Search for the cell housing the specified text and yield its [X, Y] center coordinate. 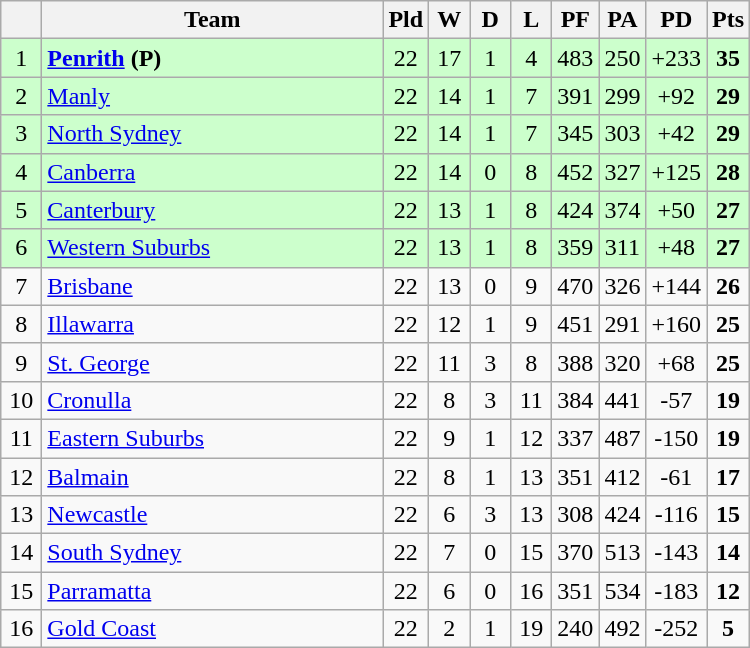
-252 [676, 629]
250 [622, 58]
483 [576, 58]
487 [622, 438]
Eastern Suburbs [212, 438]
Manly [212, 96]
Team [212, 20]
+160 [676, 324]
Brisbane [212, 286]
-57 [676, 400]
374 [622, 210]
337 [576, 438]
St. George [212, 362]
Penrith (P) [212, 58]
South Sydney [212, 553]
384 [576, 400]
311 [622, 248]
513 [622, 553]
492 [622, 629]
Pts [728, 20]
+125 [676, 172]
D [490, 20]
452 [576, 172]
+233 [676, 58]
320 [622, 362]
+48 [676, 248]
L [532, 20]
PD [676, 20]
Pld [406, 20]
299 [622, 96]
Parramatta [212, 591]
291 [622, 324]
North Sydney [212, 134]
345 [576, 134]
303 [622, 134]
412 [622, 477]
+42 [676, 134]
-150 [676, 438]
Newcastle [212, 515]
441 [622, 400]
PF [576, 20]
240 [576, 629]
+92 [676, 96]
35 [728, 58]
Canterbury [212, 210]
370 [576, 553]
308 [576, 515]
359 [576, 248]
388 [576, 362]
534 [622, 591]
391 [576, 96]
-183 [676, 591]
Canberra [212, 172]
451 [576, 324]
Gold Coast [212, 629]
+50 [676, 210]
Cronulla [212, 400]
-143 [676, 553]
PA [622, 20]
-61 [676, 477]
Balmain [212, 477]
Illawarra [212, 324]
26 [728, 286]
+144 [676, 286]
W [450, 20]
+68 [676, 362]
326 [622, 286]
-116 [676, 515]
Western Suburbs [212, 248]
470 [576, 286]
10 [22, 400]
327 [622, 172]
28 [728, 172]
